Output the [x, y] coordinate of the center of the cell containing the given text.  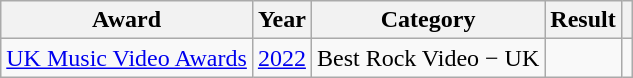
UK Music Video Awards [127, 58]
Category [428, 20]
Award [127, 20]
Result [583, 20]
Best Rock Video − UK [428, 58]
2022 [282, 58]
Year [282, 20]
